Provide the (X, Y) coordinate of the cell's center where the given text is located.  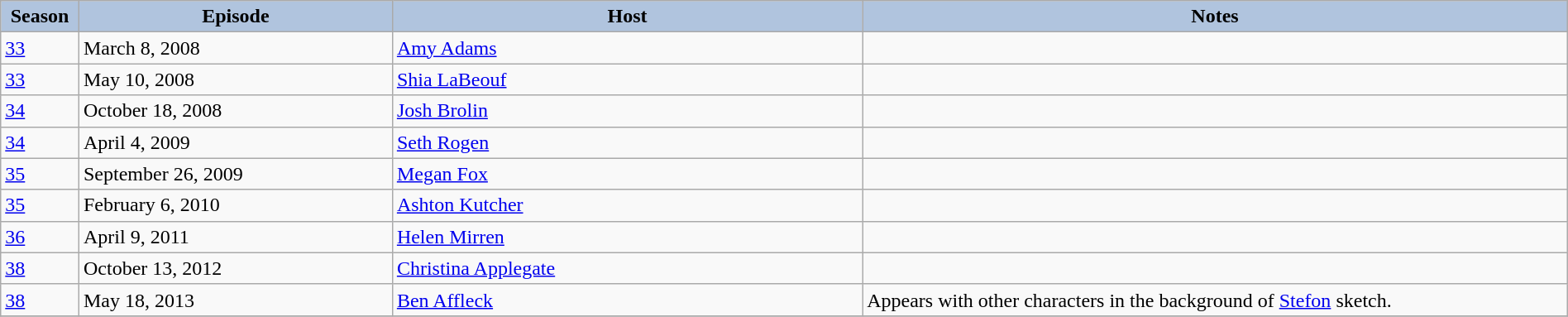
March 8, 2008 (235, 48)
Megan Fox (627, 174)
February 6, 2010 (235, 205)
Amy Adams (627, 48)
September 26, 2009 (235, 174)
May 10, 2008 (235, 79)
Shia LaBeouf (627, 79)
October 13, 2012 (235, 268)
Season (40, 17)
October 18, 2008 (235, 111)
Appears with other characters in the background of Stefon sketch. (1216, 300)
April 4, 2009 (235, 142)
Episode (235, 17)
Host (627, 17)
May 18, 2013 (235, 300)
Notes (1216, 17)
36 (40, 237)
April 9, 2011 (235, 237)
Helen Mirren (627, 237)
Seth Rogen (627, 142)
Ben Affleck (627, 300)
Josh Brolin (627, 111)
Christina Applegate (627, 268)
Ashton Kutcher (627, 205)
